Determine the [X, Y] coordinate at the center of the cell enclosing the given text.  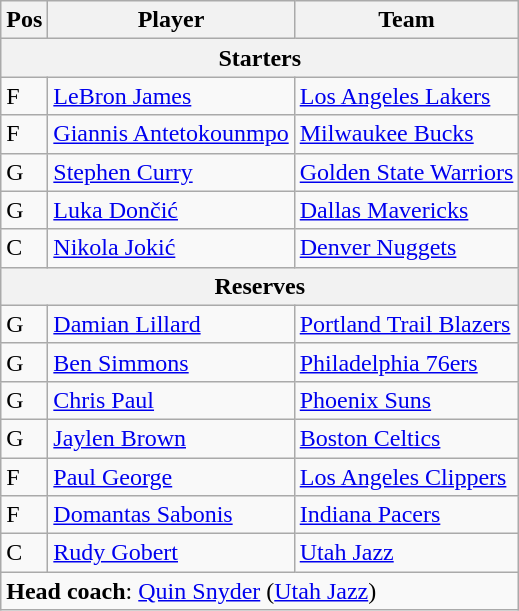
Luka Dončić [171, 210]
Head coach: Quin Snyder (Utah Jazz) [260, 591]
Pos [24, 20]
Utah Jazz [406, 553]
Dallas Mavericks [406, 210]
LeBron James [171, 96]
Giannis Antetokounmpo [171, 134]
Reserves [260, 286]
Starters [260, 58]
Los Angeles Lakers [406, 96]
Domantas Sabonis [171, 515]
Team [406, 20]
Phoenix Suns [406, 400]
Boston Celtics [406, 438]
Stephen Curry [171, 172]
Jaylen Brown [171, 438]
Philadelphia 76ers [406, 362]
Nikola Jokić [171, 248]
Damian Lillard [171, 324]
Denver Nuggets [406, 248]
Indiana Pacers [406, 515]
Ben Simmons [171, 362]
Rudy Gobert [171, 553]
Milwaukee Bucks [406, 134]
Portland Trail Blazers [406, 324]
Los Angeles Clippers [406, 477]
Golden State Warriors [406, 172]
Paul George [171, 477]
Chris Paul [171, 400]
Player [171, 20]
